Identify which cell holds the provided text, then report its (x, y) central coordinate. 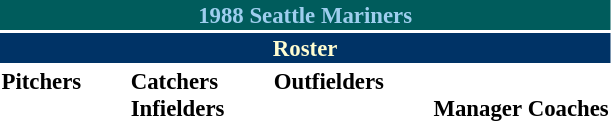
Roster (305, 48)
1988 Seattle Mariners (305, 15)
